Pinpoint the cell where the given text exists, returning its [x, y] midpoint coordinate. 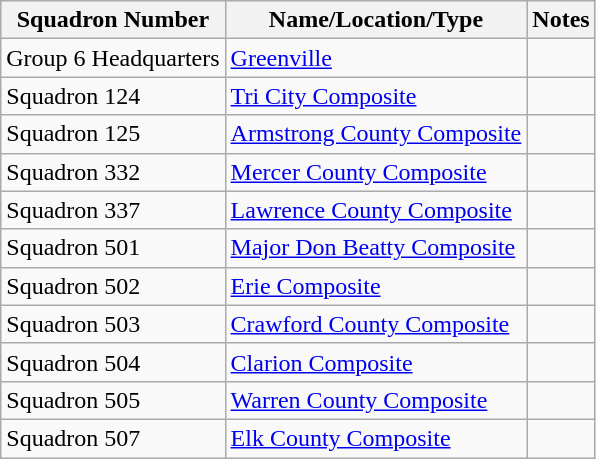
Squadron 337 [113, 210]
Squadron Number [113, 20]
Squadron 501 [113, 248]
Squadron 332 [113, 172]
Lawrence County Composite [376, 210]
Squadron 504 [113, 362]
Clarion Composite [376, 362]
Squadron 507 [113, 438]
Elk County Composite [376, 438]
Group 6 Headquarters [113, 58]
Greenville [376, 58]
Armstrong County Composite [376, 134]
Squadron 125 [113, 134]
Notes [561, 20]
Warren County Composite [376, 400]
Crawford County Composite [376, 324]
Squadron 502 [113, 286]
Erie Composite [376, 286]
Squadron 503 [113, 324]
Name/Location/Type [376, 20]
Tri City Composite [376, 96]
Major Don Beatty Composite [376, 248]
Mercer County Composite [376, 172]
Squadron 505 [113, 400]
Squadron 124 [113, 96]
